Return [x, y] of the center of cell containing provided text 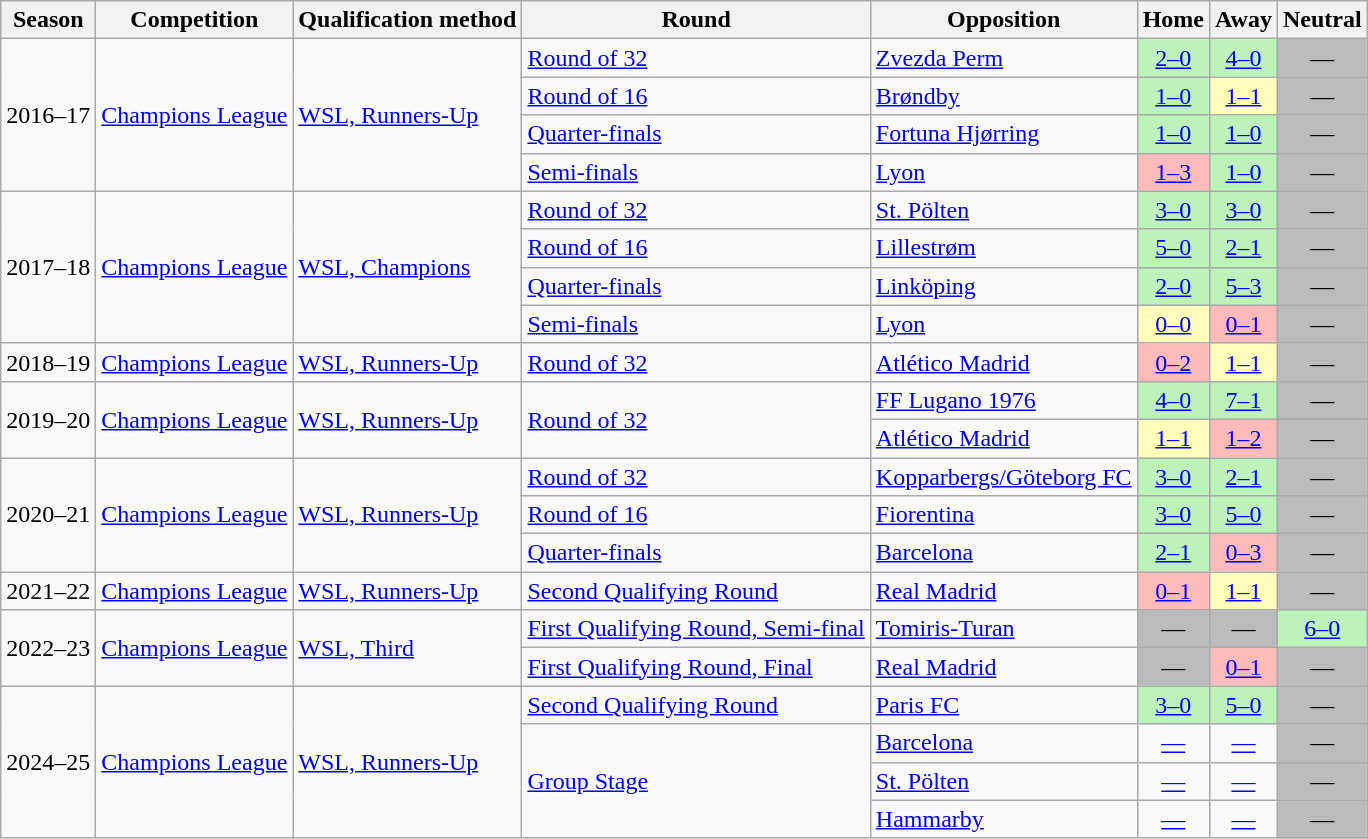
2017–18 [48, 267]
0–2 [1173, 362]
2021–22 [48, 591]
Fortuna Hjørring [1004, 134]
Fiorentina [1004, 515]
2020–21 [48, 515]
2022–23 [48, 648]
Hammarby [1004, 819]
Paris FC [1004, 705]
2024–25 [48, 762]
WSL, Third [408, 648]
FF Lugano 1976 [1004, 400]
Neutral [1322, 20]
1–2 [1243, 438]
Away [1243, 20]
First Qualifying Round, Semi-final [696, 629]
2018–19 [48, 362]
2016–17 [48, 115]
Opposition [1004, 20]
Competition [194, 20]
Qualification method [408, 20]
Zvezda Perm [1004, 58]
Lillestrøm [1004, 248]
1–3 [1173, 172]
0–0 [1173, 324]
Group Stage [696, 781]
7–1 [1243, 400]
Home [1173, 20]
First Qualifying Round, Final [696, 667]
Kopparbergs/Göteborg FC [1004, 477]
0–3 [1243, 553]
Season [48, 20]
5–3 [1243, 286]
Brøndby [1004, 96]
2019–20 [48, 419]
Round [696, 20]
WSL, Champions [408, 267]
6–0 [1322, 629]
Tomiris-Turan [1004, 629]
Linköping [1004, 286]
